Locate the cell with the specified text and output its [x, y] center coordinate. 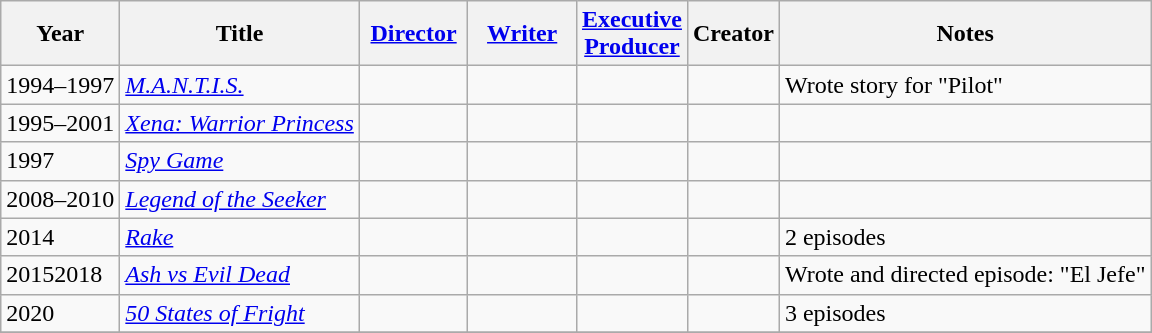
M.A.N.T.I.S. [240, 85]
2020 [60, 313]
1997 [60, 161]
1994–1997 [60, 85]
Director [414, 34]
2 episodes [965, 237]
Title [240, 34]
Legend of the Seeker [240, 199]
Xena: Warrior Princess [240, 123]
Rake [240, 237]
Spy Game [240, 161]
Year [60, 34]
ExecutiveProducer [632, 34]
1995–2001 [60, 123]
20152018 [60, 275]
2008–2010 [60, 199]
50 States of Fright [240, 313]
Wrote story for "Pilot" [965, 85]
Wrote and directed episode: "El Jefe" [965, 275]
3 episodes [965, 313]
Creator [733, 34]
2014 [60, 237]
Ash vs Evil Dead [240, 275]
Writer [522, 34]
Notes [965, 34]
